Capture the cell that displays the provided text and extract its [x, y] central coordinate. 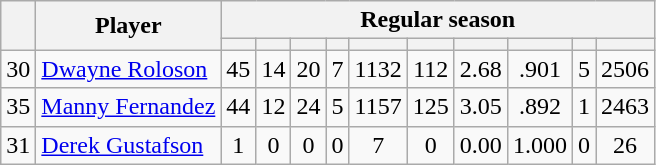
31 [18, 145]
112 [430, 69]
24 [308, 107]
1157 [378, 107]
2506 [626, 69]
.892 [540, 107]
45 [238, 69]
35 [18, 107]
30 [18, 69]
26 [626, 145]
2.68 [480, 69]
1132 [378, 69]
Dwayne Roloson [128, 69]
Regular season [438, 20]
44 [238, 107]
2463 [626, 107]
Manny Fernandez [128, 107]
125 [430, 107]
1.000 [540, 145]
.901 [540, 69]
Derek Gustafson [128, 145]
14 [274, 69]
20 [308, 69]
12 [274, 107]
Player [128, 26]
0.00 [480, 145]
3.05 [480, 107]
